Extract the (x, y) coordinate from the center of the cell holding the provided text.  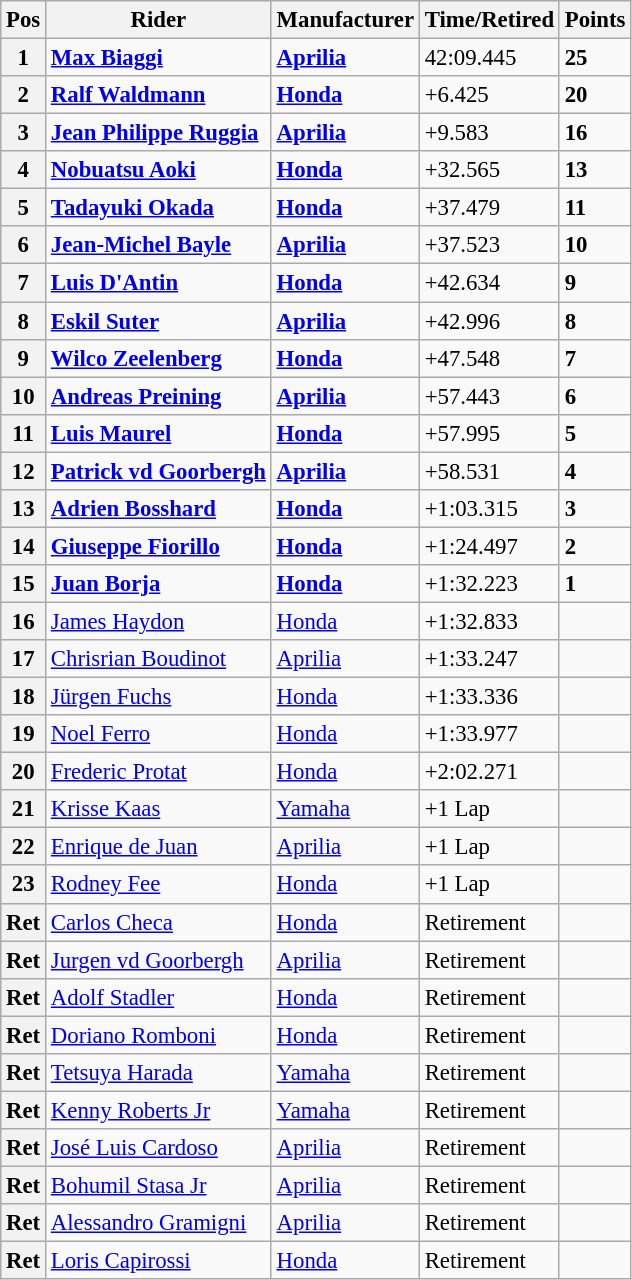
Chrisrian Boudinot (159, 659)
Time/Retired (489, 20)
James Haydon (159, 621)
Adrien Bosshard (159, 509)
Points (594, 20)
21 (24, 809)
+42.996 (489, 321)
+37.523 (489, 245)
+42.634 (489, 283)
12 (24, 471)
+57.443 (489, 396)
Luis D'Antin (159, 283)
25 (594, 58)
Doriano Romboni (159, 1035)
Jean Philippe Ruggia (159, 133)
Carlos Checa (159, 922)
+1:33.247 (489, 659)
Manufacturer (345, 20)
+1:33.977 (489, 734)
+2:02.271 (489, 772)
Wilco Zeelenberg (159, 358)
Noel Ferro (159, 734)
42:09.445 (489, 58)
Juan Borja (159, 584)
Andreas Preining (159, 396)
+6.425 (489, 95)
+1:32.223 (489, 584)
Patrick vd Goorbergh (159, 471)
José Luis Cardoso (159, 1148)
+1:24.497 (489, 546)
Adolf Stadler (159, 997)
Max Biaggi (159, 58)
Giuseppe Fiorillo (159, 546)
Eskil Suter (159, 321)
+47.548 (489, 358)
Bohumil Stasa Jr (159, 1185)
Rodney Fee (159, 885)
14 (24, 546)
19 (24, 734)
+37.479 (489, 208)
Alessandro Gramigni (159, 1223)
15 (24, 584)
Jurgen vd Goorbergh (159, 960)
Ralf Waldmann (159, 95)
+1:33.336 (489, 697)
Enrique de Juan (159, 847)
Nobuatsu Aoki (159, 170)
Jürgen Fuchs (159, 697)
Tetsuya Harada (159, 1073)
18 (24, 697)
+57.995 (489, 433)
+32.565 (489, 170)
22 (24, 847)
Tadayuki Okada (159, 208)
Luis Maurel (159, 433)
+1:32.833 (489, 621)
Krisse Kaas (159, 809)
Loris Capirossi (159, 1261)
Jean-Michel Bayle (159, 245)
Kenny Roberts Jr (159, 1110)
Rider (159, 20)
+1:03.315 (489, 509)
17 (24, 659)
Pos (24, 20)
Frederic Protat (159, 772)
+58.531 (489, 471)
+9.583 (489, 133)
23 (24, 885)
